Find where the given text appears and provide that cell's center as [x, y] coordinate. 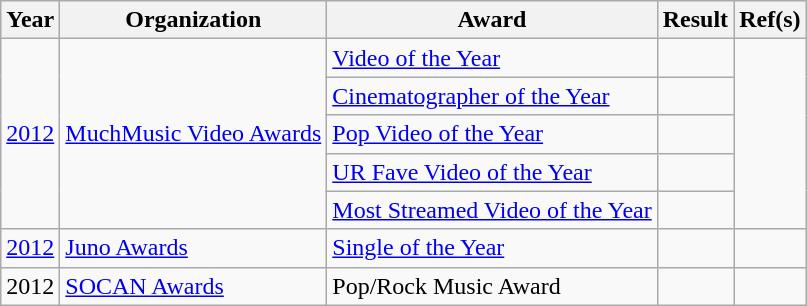
Result [695, 20]
UR Fave Video of the Year [492, 172]
Single of the Year [492, 248]
Ref(s) [770, 20]
Organization [194, 20]
Juno Awards [194, 248]
Pop/Rock Music Award [492, 286]
Pop Video of the Year [492, 134]
Award [492, 20]
Video of the Year [492, 58]
SOCAN Awards [194, 286]
Year [30, 20]
Cinematographer of the Year [492, 96]
Most Streamed Video of the Year [492, 210]
MuchMusic Video Awards [194, 134]
